Find where the given text appears and provide that cell's center as [x, y] coordinate. 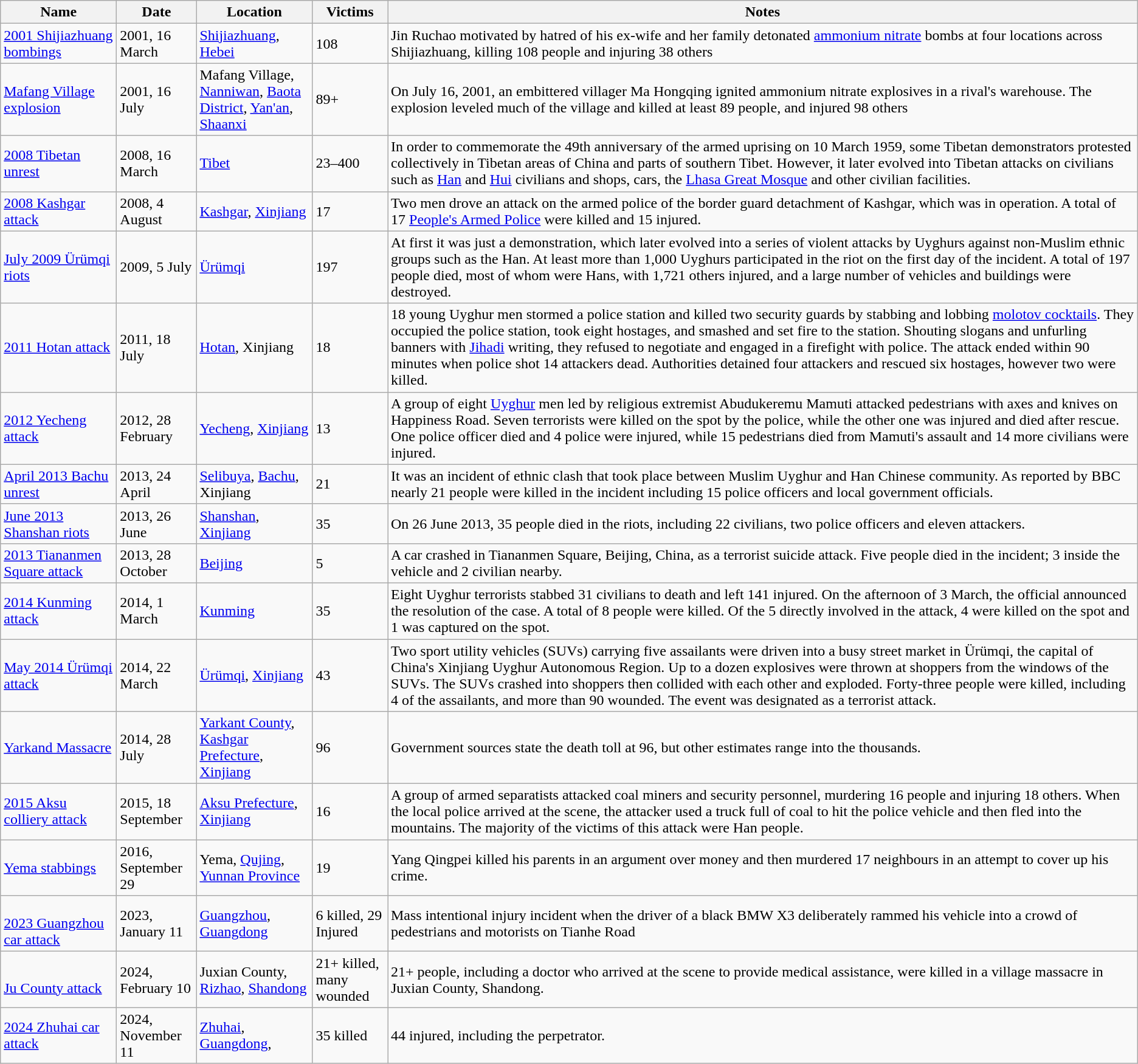
Juxian County, Rizhao, Shandong [254, 980]
2001 Shijiazhuang bombings [58, 44]
2024, November 11 [157, 1035]
2012, 28 February [157, 428]
Yema, Qujing, Yunnan Province [254, 868]
43 [350, 676]
2012 Yecheng attack [58, 428]
6 killed, 29 Injured [350, 924]
Yecheng, Xinjiang [254, 428]
2013, 24 April [157, 484]
2014, 1 March [157, 611]
108 [350, 44]
197 [350, 267]
2008, 16 March [157, 163]
Location [254, 12]
Mafang Village, Nanniwan, Baota District, Yan'an, Shaanxi [254, 100]
June 2013 Shanshan riots [58, 524]
2024, February 10 [157, 980]
2013, 28 October [157, 563]
May 2014 Ürümqi attack [58, 676]
Selibuya, Bachu, Xinjiang [254, 484]
2013, 26 June [157, 524]
23–400 [350, 163]
18 [350, 348]
2001, 16 July [157, 100]
Hotan, Xinjiang [254, 348]
Yarkand Massacre [58, 747]
2023 Guangzhou car attack [58, 924]
13 [350, 428]
Guangzhou, Guangdong [254, 924]
2008 Kashgar attack [58, 211]
21+ people, including a doctor who arrived at the scene to provide medical assistance, were killed in a village massacre in Juxian County, Shandong. [763, 980]
2023, January 11 [157, 924]
5 [350, 563]
Shijiazhuang, Hebei [254, 44]
Name [58, 12]
Notes [763, 12]
On 26 June 2013, 35 people died in the riots, including 22 civilians, two police officers and eleven attackers. [763, 524]
Zhuhai, Guangdong, [254, 1035]
Beijing [254, 563]
Victims [350, 12]
2009, 5 July [157, 267]
2024 Zhuhai car attack [58, 1035]
2016, September 29 [157, 868]
2014 Kunming attack [58, 611]
35 killed [350, 1035]
44 injured, including the perpetrator. [763, 1035]
Date [157, 12]
Yema stabbings [58, 868]
16 [350, 812]
Kashgar, Xinjiang [254, 211]
21 [350, 484]
Aksu Prefecture, Xinjiang [254, 812]
2011 Hotan attack [58, 348]
2001, 16 March [157, 44]
Mafang Village explosion [58, 100]
96 [350, 747]
2014, 28 July [157, 747]
89+ [350, 100]
2011, 18 July [157, 348]
April 2013 Bachu unrest [58, 484]
Ürümqi [254, 267]
2015, 18 September [157, 812]
Ju County attack [58, 980]
Ürümqi, Xinjiang [254, 676]
Yarkant County, Kashgar Prefecture, Xinjiang [254, 747]
19 [350, 868]
Kunming [254, 611]
2014, 22 March [157, 676]
Government sources state the death toll at 96, but other estimates range into the thousands. [763, 747]
2015 Aksu colliery attack [58, 812]
Tibet [254, 163]
Shanshan, Xinjiang [254, 524]
2008 Tibetan unrest [58, 163]
Yang Qingpei killed his parents in an argument over money and then murdered 17 neighbours in an attempt to cover up his crime. [763, 868]
2008, 4 August [157, 211]
July 2009 Ürümqi riots [58, 267]
17 [350, 211]
2013 Tiananmen Square attack [58, 563]
21+ killed, many wounded [350, 980]
